Determine the [x, y] coordinate at the center of the cell enclosing the given text.  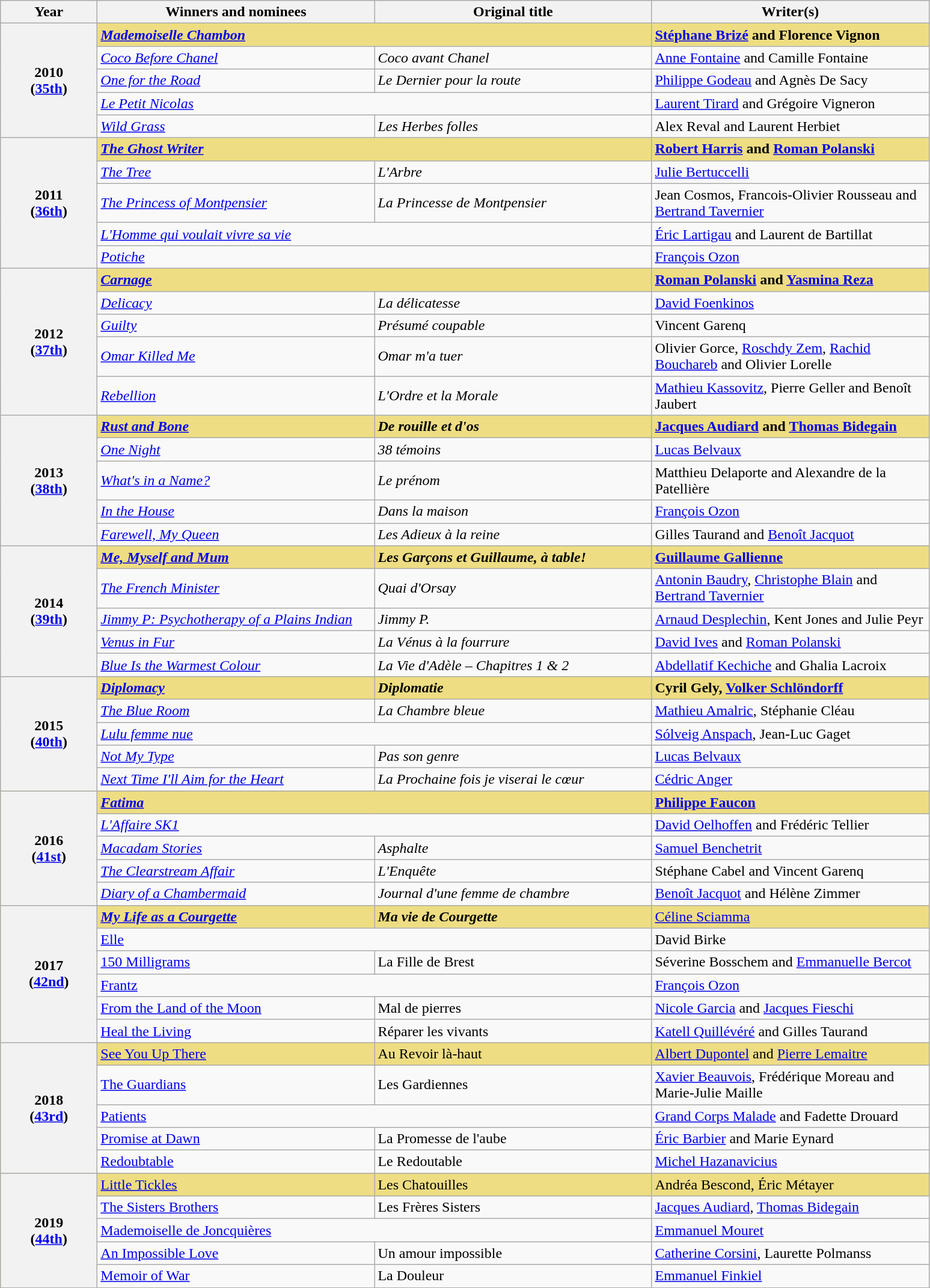
David Oelhoffen and Frédéric Tellier [790, 825]
Mademoiselle de Joncquières [375, 1230]
2019(44th) [49, 1230]
Journal d'une femme de chambre [513, 894]
Philippe Faucon [790, 802]
Little Tickles [236, 1185]
Mathieu Amalric, Stéphanie Cléau [790, 710]
Le Petit Nicolas [375, 103]
Benoît Jacquot and Hélène Zimmer [790, 894]
Asphalte [513, 848]
Potiche [375, 257]
Michel Hazanavicius [790, 1162]
Le prénom [513, 481]
Mademoiselle Chambon [375, 35]
Abdellatif Kechiche and Ghalia Lacroix [790, 665]
Rebellion [236, 395]
Pas son genre [513, 757]
Blue Is the Warmest Colour [236, 665]
150 Milligrams [236, 962]
La Promesse de l'aube [513, 1139]
Quai d'Orsay [513, 588]
38 témoins [513, 450]
La Vénus à la fourrure [513, 642]
La Prochaine fois je viserai le cœur [513, 780]
L'Ordre et la Morale [513, 395]
La Douleur [513, 1276]
Emmanuel Finkiel [790, 1276]
Stéphane Cabel and Vincent Garenq [790, 871]
Heal the Living [236, 1031]
Ma vie de Courgette [513, 917]
Redoubtable [236, 1162]
Julie Bertuccelli [790, 172]
Not My Type [236, 757]
Le Dernier pour la route [513, 81]
2014(39th) [49, 611]
Un amour impossible [513, 1253]
Grand Corps Malade and Fadette Drouard [790, 1116]
La Princesse de Montpensier [513, 203]
Jacques Audiard and Thomas Bidegain [790, 427]
Writer(s) [790, 12]
The Tree [236, 172]
Winners and nominees [236, 12]
Coco avant Chanel [513, 58]
Arnaud Desplechin, Kent Jones and Julie Peyr [790, 619]
L'Affaire SK1 [375, 825]
Au Revoir là-haut [513, 1054]
La Chambre bleue [513, 710]
Éric Lartigau and Laurent de Bartillat [790, 234]
An Impossible Love [236, 1253]
De rouille et d'os [513, 427]
David Birke [790, 939]
2013(38th) [49, 481]
Réparer les vivants [513, 1031]
Emmanuel Mouret [790, 1230]
See You Up There [236, 1054]
Olivier Gorce, Roschdy Zem, Rachid Bouchareb and Olivier Lorelle [790, 357]
Jacques Audiard, Thomas Bidegain [790, 1207]
2012(37th) [49, 341]
Nicole Garcia and Jacques Fieschi [790, 1008]
Roman Polanski and Yasmina Reza [790, 279]
Les Chatouilles [513, 1185]
Les Herbes folles [513, 126]
Samuel Benchetrit [790, 848]
Jimmy P. [513, 619]
Wild Grass [236, 126]
The Guardians [236, 1084]
Gilles Taurand and Benoît Jacquot [790, 534]
One for the Road [236, 81]
Guilty [236, 326]
Jimmy P: Psychotherapy of a Plains Indian [236, 619]
2018(43rd) [49, 1107]
Mathieu Kassovitz, Pierre Geller and Benoît Jaubert [790, 395]
Year [49, 12]
Carnage [375, 279]
Omar Killed Me [236, 357]
Mal de pierres [513, 1008]
2010(35th) [49, 81]
Robert Harris and Roman Polanski [790, 149]
Diplomatie [513, 688]
Promise at Dawn [236, 1139]
Les Adieux à la reine [513, 534]
2015(40th) [49, 733]
David Foenkinos [790, 302]
Alex Reval and Laurent Herbiet [790, 126]
Sólveig Anspach, Jean-Luc Gaget [790, 734]
Éric Barbier and Marie Eynard [790, 1139]
The Sisters Brothers [236, 1207]
Anne Fontaine and Camille Fontaine [790, 58]
Albert Dupontel and Pierre Lemaitre [790, 1054]
Le Redoutable [513, 1162]
Vincent Garenq [790, 326]
Me, Myself and Mum [236, 557]
David Ives and Roman Polanski [790, 642]
Séverine Bosschem and Emmanuelle Bercot [790, 962]
Xavier Beauvois, Frédérique Moreau and Marie-Julie Maille [790, 1084]
Céline Sciamma [790, 917]
La Vie d'Adèle – Chapitres 1 & 2 [513, 665]
Les Gardiennes [513, 1084]
Jean Cosmos, Francois-Olivier Rousseau and Bertrand Tavernier [790, 203]
L'Arbre [513, 172]
Venus in Fur [236, 642]
Next Time I'll Aim for the Heart [236, 780]
Cédric Anger [790, 780]
Diplomacy [236, 688]
2017(42nd) [49, 974]
Cyril Gely, Volker Schlöndorff [790, 688]
Farewell, My Queen [236, 534]
One Night [236, 450]
Fatima [375, 802]
Diary of a Chambermaid [236, 894]
The Clearstream Affair [236, 871]
Original title [513, 12]
Les Garçons et Guillaume, à table! [513, 557]
From the Land of the Moon [236, 1008]
Catherine Corsini, Laurette Polmanss [790, 1253]
L'Homme qui voulait vivre sa vie [375, 234]
Dans la maison [513, 511]
Rust and Bone [236, 427]
Frantz [375, 985]
Katell Quillévéré and Gilles Taurand [790, 1031]
Lulu femme nue [375, 734]
The Princess of Montpensier [236, 203]
In the House [236, 511]
Philippe Godeau and Agnès De Sacy [790, 81]
Laurent Tirard and Grégoire Vigneron [790, 103]
Elle [375, 939]
L'Enquête [513, 871]
La Fille de Brest [513, 962]
Guillaume Gallienne [790, 557]
2016(41st) [49, 848]
Antonin Baudry, Christophe Blain and Bertrand Tavernier [790, 588]
Delicacy [236, 302]
Stéphane Brizé and Florence Vignon [790, 35]
2011(36th) [49, 203]
Omar m'a tuer [513, 357]
Memoir of War [236, 1276]
La délicatesse [513, 302]
Présumé coupable [513, 326]
Matthieu Delaporte and Alexandre de la Patellière [790, 481]
My Life as a Courgette [236, 917]
Macadam Stories [236, 848]
What's in a Name? [236, 481]
Patients [375, 1116]
The Ghost Writer [375, 149]
Andréa Bescond, Éric Métayer [790, 1185]
Coco Before Chanel [236, 58]
Les Frères Sisters [513, 1207]
The Blue Room [236, 710]
The French Minister [236, 588]
